Provide the [x, y] coordinate of the cell's center where the given text is located.  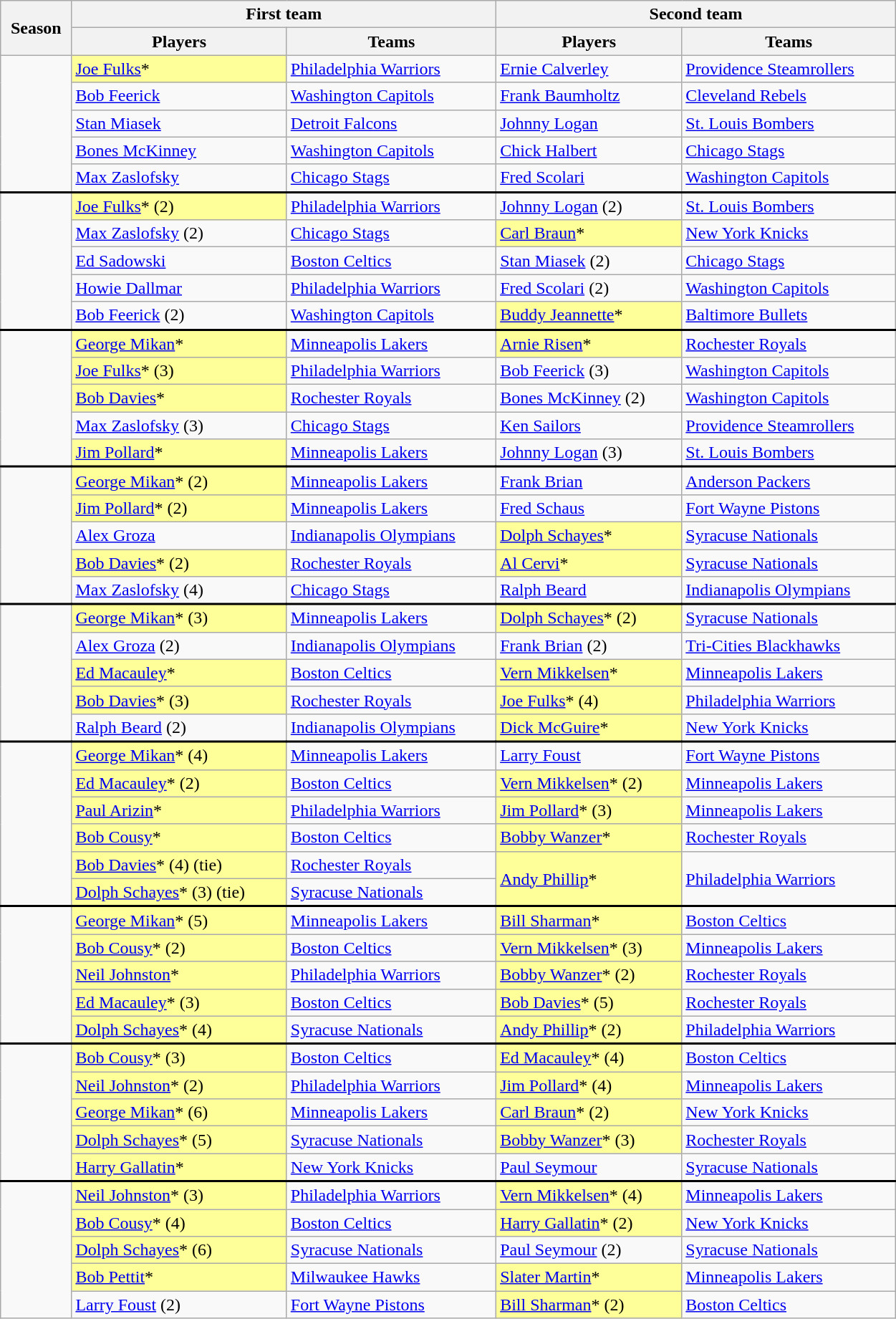
Bob Feerick (2) [179, 315]
Joe Fulks* [179, 69]
Ernie Calverley [589, 69]
Bob Feerick [179, 96]
George Mikan* (6) [179, 1113]
Jim Pollard* [179, 453]
Larry Foust [589, 755]
Bob Davies* (5) [589, 1002]
Bob Cousy* (2) [179, 948]
Ralph Beard (2) [179, 728]
Chick Halbert [589, 150]
Vern Mikkelsen* (4) [589, 1195]
Joe Fulks* (2) [179, 206]
Baltimore Bullets [789, 315]
Johnny Logan (3) [589, 453]
Ed Macauley* (2) [179, 783]
Ken Sailors [589, 426]
Dolph Schayes* (3) (tie) [179, 893]
Vern Mikkelsen* (2) [589, 783]
Bobby Wanzer* [589, 838]
Neil Johnston* (3) [179, 1195]
Joe Fulks* (3) [179, 371]
Ed Sadowski [179, 261]
Max Zaslofsky (4) [179, 590]
Arnie Risen* [589, 344]
Ed Macauley* (4) [589, 1057]
Vern Mikkelsen* (3) [589, 948]
Bones McKinney (2) [589, 398]
Johnny Logan [589, 123]
Ed Macauley* [179, 673]
Max Zaslofsky (2) [179, 234]
Jim Pollard* (3) [589, 810]
Second team [696, 14]
Bob Davies* [179, 398]
Bob Pettit* [179, 1277]
Slater Martin* [589, 1277]
Harry Gallatin* [179, 1168]
George Mikan* (5) [179, 920]
Ed Macauley* (3) [179, 1002]
Paul Seymour (2) [589, 1250]
Carl Braun* (2) [589, 1113]
Bob Cousy* [179, 838]
Dolph Schayes* [589, 535]
Dolph Schayes* (6) [179, 1250]
Bob Feerick (3) [589, 371]
Season [36, 28]
Milwaukee Hawks [391, 1277]
Larry Foust (2) [179, 1305]
Bob Cousy* (3) [179, 1057]
Bobby Wanzer* (3) [589, 1140]
Ralph Beard [589, 590]
Cleveland Rebels [789, 96]
Frank Brian (2) [589, 646]
Vern Mikkelsen* [589, 673]
Anderson Packers [789, 481]
Johnny Logan (2) [589, 206]
Dolph Schayes* (2) [589, 618]
Neil Johnston* (2) [179, 1085]
Jim Pollard* (2) [179, 508]
Fred Scolari [589, 178]
George Mikan* (4) [179, 755]
Stan Miasek (2) [589, 261]
Dolph Schayes* (4) [179, 1030]
Howie Dallmar [179, 288]
Bob Davies* (2) [179, 562]
Alex Groza [179, 535]
Tri-Cities Blackhawks [789, 646]
Dolph Schayes* (5) [179, 1140]
Harry Gallatin* (2) [589, 1223]
Max Zaslofsky [179, 178]
Detroit Falcons [391, 123]
Jim Pollard* (4) [589, 1085]
Frank Baumholtz [589, 96]
Frank Brian [589, 481]
First team [284, 14]
Max Zaslofsky (3) [179, 426]
Al Cervi* [589, 562]
Dick McGuire* [589, 728]
George Mikan* (3) [179, 618]
Fred Scolari (2) [589, 288]
Bob Cousy* (4) [179, 1223]
Andy Phillip* [589, 878]
Bill Sharman* [589, 920]
Andy Phillip* (2) [589, 1030]
Carl Braun* [589, 234]
Bob Davies* (4) (tie) [179, 865]
Bobby Wanzer* (2) [589, 975]
Buddy Jeannette* [589, 315]
Stan Miasek [179, 123]
George Mikan* (2) [179, 481]
Paul Seymour [589, 1168]
Bones McKinney [179, 150]
Alex Groza (2) [179, 646]
Fred Schaus [589, 508]
George Mikan* [179, 344]
Bob Davies* (3) [179, 700]
Paul Arizin* [179, 810]
Joe Fulks* (4) [589, 700]
Neil Johnston* [179, 975]
Bill Sharman* (2) [589, 1305]
